Find where the given text appears and provide that cell's center as [x, y] coordinate. 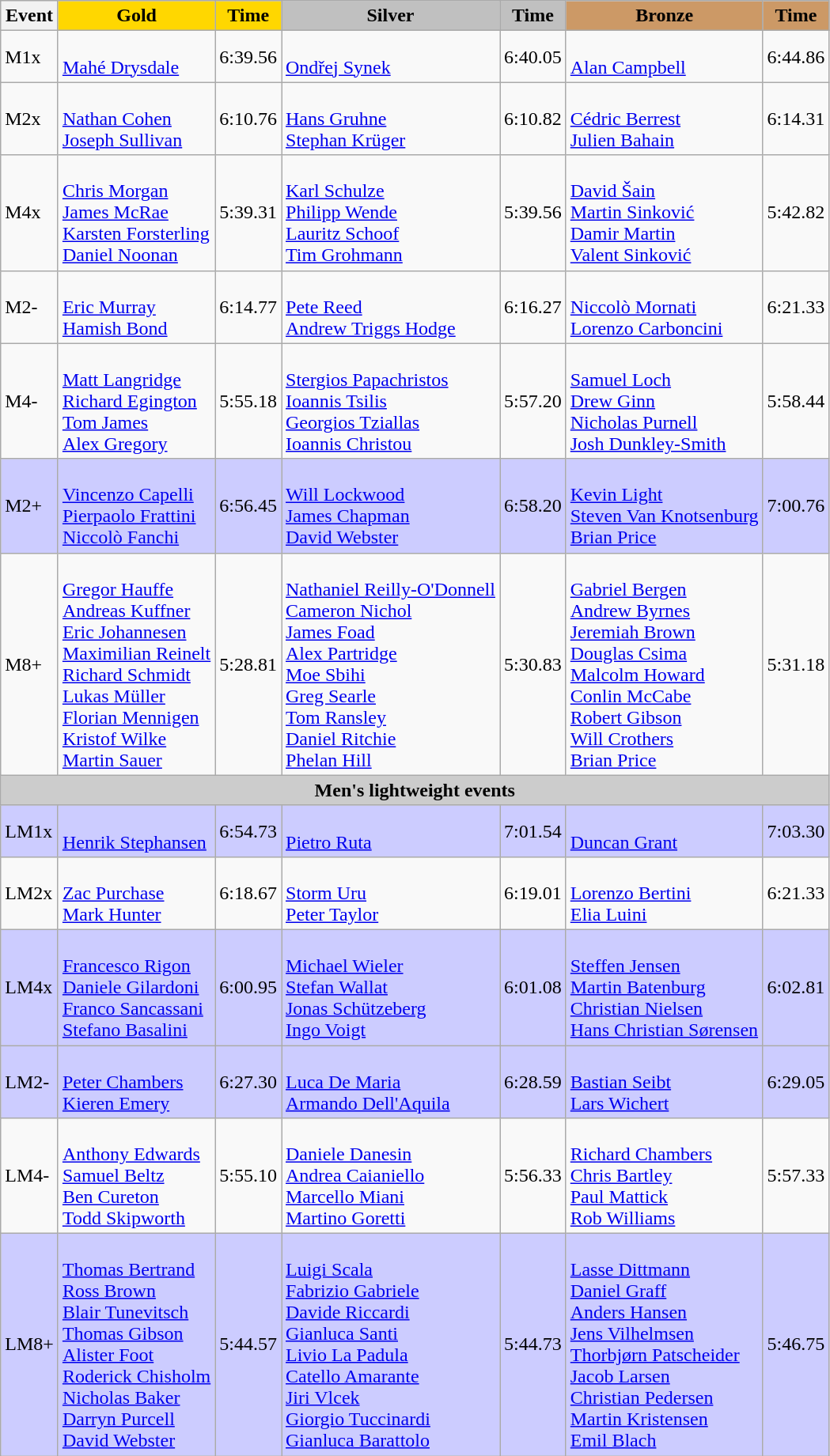
5:58.44 [796, 401]
LM8+ [30, 1344]
Peter ChambersKieren Emery [136, 1082]
5:55.10 [248, 1176]
6:39.56 [248, 57]
Nathan CohenJoseph Sullivan [136, 119]
5:44.73 [533, 1344]
Cédric BerrestJulien Bahain [665, 119]
Duncan Grant [665, 830]
Samuel LochDrew GinnNicholas PurnellJosh Dunkley-Smith [665, 401]
5:57.20 [533, 401]
5:39.31 [248, 213]
Daniele DanesinAndrea CaianielloMarcello MianiMartino Goretti [391, 1176]
Francesco RigonDaniele GilardoniFranco SancassaniStefano Basalini [136, 987]
Karl SchulzePhilipp WendeLauritz SchoofTim Grohmann [391, 213]
Luca De MariaArmando Dell'Aquila [391, 1082]
Gregor HauffeAndreas KuffnerEric JohannesenMaximilian ReineltRichard SchmidtLukas MüllerFlorian MennigenKristof WilkeMartin Sauer [136, 664]
5:57.33 [796, 1176]
LM1x [30, 830]
6:44.86 [796, 57]
Gabriel BergenAndrew ByrnesJeremiah BrownDouglas CsimaMalcolm HowardConlin McCabeRobert GibsonWill CrothersBrian Price [665, 664]
6:19.01 [533, 893]
Pietro Ruta [391, 830]
5:31.18 [796, 664]
6:02.81 [796, 987]
7:01.54 [533, 830]
M8+ [30, 664]
6:56.45 [248, 506]
Kevin LightSteven Van KnotsenburgBrian Price [665, 506]
Eric MurrayHamish Bond [136, 307]
5:46.75 [796, 1344]
M1x [30, 57]
6:27.30 [248, 1082]
Luigi ScalaFabrizio GabrieleDavide RiccardiGianluca SantiLivio La PadulaCatello AmaranteJiri VlcekGiorgio TuccinardiGianluca Barattolo [391, 1344]
Bronze [665, 16]
Silver [391, 16]
Will LockwoodJames ChapmanDavid Webster [391, 506]
6:14.31 [796, 119]
LM2- [30, 1082]
6:00.95 [248, 987]
M2- [30, 307]
Alan Campbell [665, 57]
6:58.20 [533, 506]
6:29.05 [796, 1082]
6:10.76 [248, 119]
David ŠainMartin SinkovićDamir MartinValent Sinković [665, 213]
LM4x [30, 987]
6:01.08 [533, 987]
5:44.57 [248, 1344]
6:14.77 [248, 307]
LM2x [30, 893]
Storm UruPeter Taylor [391, 893]
6:28.59 [533, 1082]
Chris MorganJames McRaeKarsten ForsterlingDaniel Noonan [136, 213]
5:55.18 [248, 401]
M4- [30, 401]
6:10.82 [533, 119]
5:39.56 [533, 213]
Stergios PapachristosIoannis TsilisGeorgios TziallasIoannis Christou [391, 401]
M4x [30, 213]
6:18.67 [248, 893]
Gold [136, 16]
5:42.82 [796, 213]
Michael WielerStefan WallatJonas SchützebergIngo Voigt [391, 987]
6:40.05 [533, 57]
Event [30, 16]
6:54.73 [248, 830]
Thomas BertrandRoss BrownBlair TunevitschThomas GibsonAlister FootRoderick ChisholmNicholas BakerDarryn PurcellDavid Webster [136, 1344]
Nathaniel Reilly-O'DonnellCameron NicholJames FoadAlex PartridgeMoe SbihiGreg SearleTom RansleyDaniel RitchiePhelan Hill [391, 664]
Ondřej Synek [391, 57]
Men's lightweight events [415, 790]
5:56.33 [533, 1176]
7:03.30 [796, 830]
Bastian SeibtLars Wichert [665, 1082]
6:16.27 [533, 307]
Lorenzo BertiniElia Luini [665, 893]
Niccolò MornatiLorenzo Carboncini [665, 307]
Zac PurchaseMark Hunter [136, 893]
LM4- [30, 1176]
Mahé Drysdale [136, 57]
5:28.81 [248, 664]
Steffen JensenMartin BatenburgChristian NielsenHans Christian Sørensen [665, 987]
Henrik Stephansen [136, 830]
Hans GruhneStephan Krüger [391, 119]
Vincenzo CapelliPierpaolo FrattiniNiccolò Fanchi [136, 506]
Richard ChambersChris BartleyPaul MattickRob Williams [665, 1176]
M2x [30, 119]
5:30.83 [533, 664]
7:00.76 [796, 506]
Pete ReedAndrew Triggs Hodge [391, 307]
Lasse DittmannDaniel GraffAnders HansenJens VilhelmsenThorbjørn PatscheiderJacob LarsenChristian PedersenMartin KristensenEmil Blach [665, 1344]
Matt LangridgeRichard EgingtonTom JamesAlex Gregory [136, 401]
Anthony EdwardsSamuel BeltzBen CuretonTodd Skipworth [136, 1176]
M2+ [30, 506]
